Search for the cell housing the specified text and yield its [x, y] center coordinate. 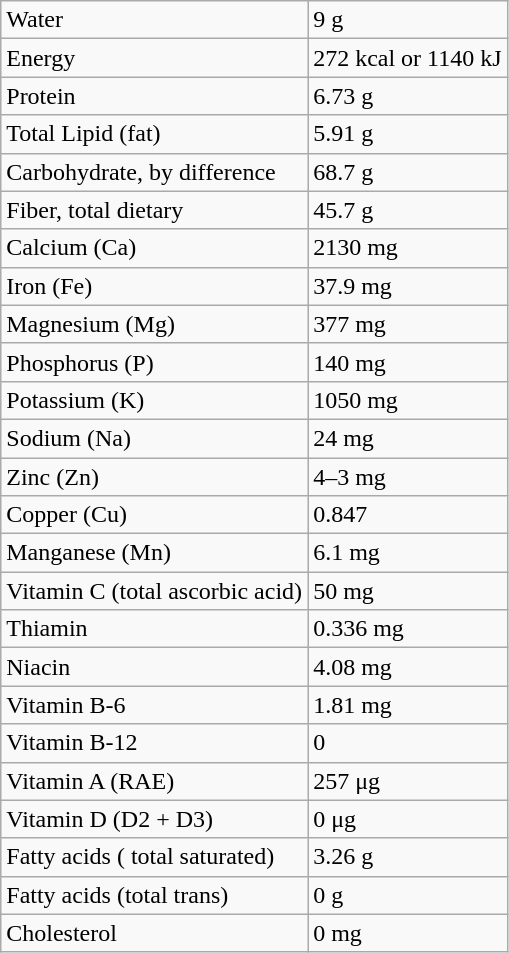
Fatty acids ( total saturated) [154, 857]
Copper (Cu) [154, 515]
5.91 g [408, 134]
Cholesterol [154, 933]
68.7 g [408, 172]
Zinc (Zn) [154, 477]
0 g [408, 895]
24 mg [408, 438]
Energy [154, 58]
0.336 mg [408, 629]
Niacin [154, 667]
Vitamin D (D2 + D3) [154, 819]
0.847 [408, 515]
Vitamin B-12 [154, 743]
3.26 g [408, 857]
Protein [154, 96]
1050 mg [408, 400]
4–3 mg [408, 477]
140 mg [408, 362]
2130 mg [408, 248]
9 g [408, 20]
4.08 mg [408, 667]
0 [408, 743]
0 μg [408, 819]
0 mg [408, 933]
Thiamin [154, 629]
Vitamin C (total ascorbic acid) [154, 591]
Water [154, 20]
257 μg [408, 781]
Total Lipid (fat) [154, 134]
45.7 g [408, 210]
Sodium (Na) [154, 438]
Manganese (Mn) [154, 553]
Iron (Fe) [154, 286]
Vitamin B-6 [154, 705]
272 kcal or 1140 kJ [408, 58]
Fatty acids (total trans) [154, 895]
6.73 g [408, 96]
37.9 mg [408, 286]
Vitamin A (RAE) [154, 781]
377 mg [408, 324]
1.81 mg [408, 705]
Fiber, total dietary [154, 210]
6.1 mg [408, 553]
Magnesium (Mg) [154, 324]
Carbohydrate, by difference [154, 172]
Calcium (Ca) [154, 248]
Potassium (K) [154, 400]
Phosphorus (P) [154, 362]
50 mg [408, 591]
